Find where the given text appears and provide that cell's center as [X, Y] coordinate. 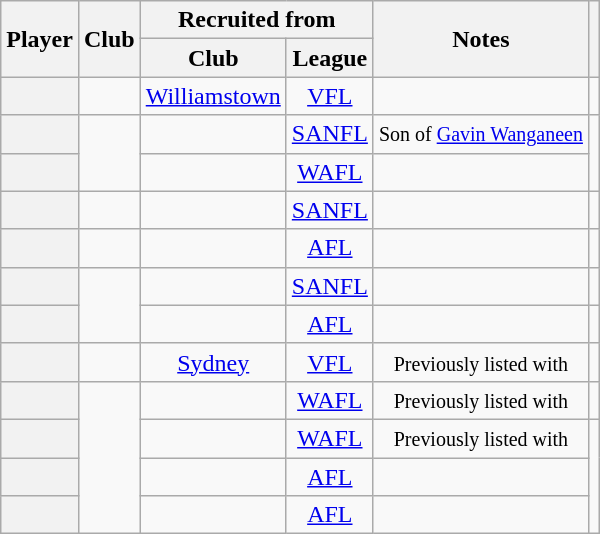
Notes [480, 39]
Player [40, 39]
Williamstown [213, 96]
Son of Gavin Wanganeen [480, 134]
Recruited from [256, 20]
League [330, 58]
Sydney [213, 362]
